Scan for the cell matching the given text and deliver its [X, Y] coordinate at center. 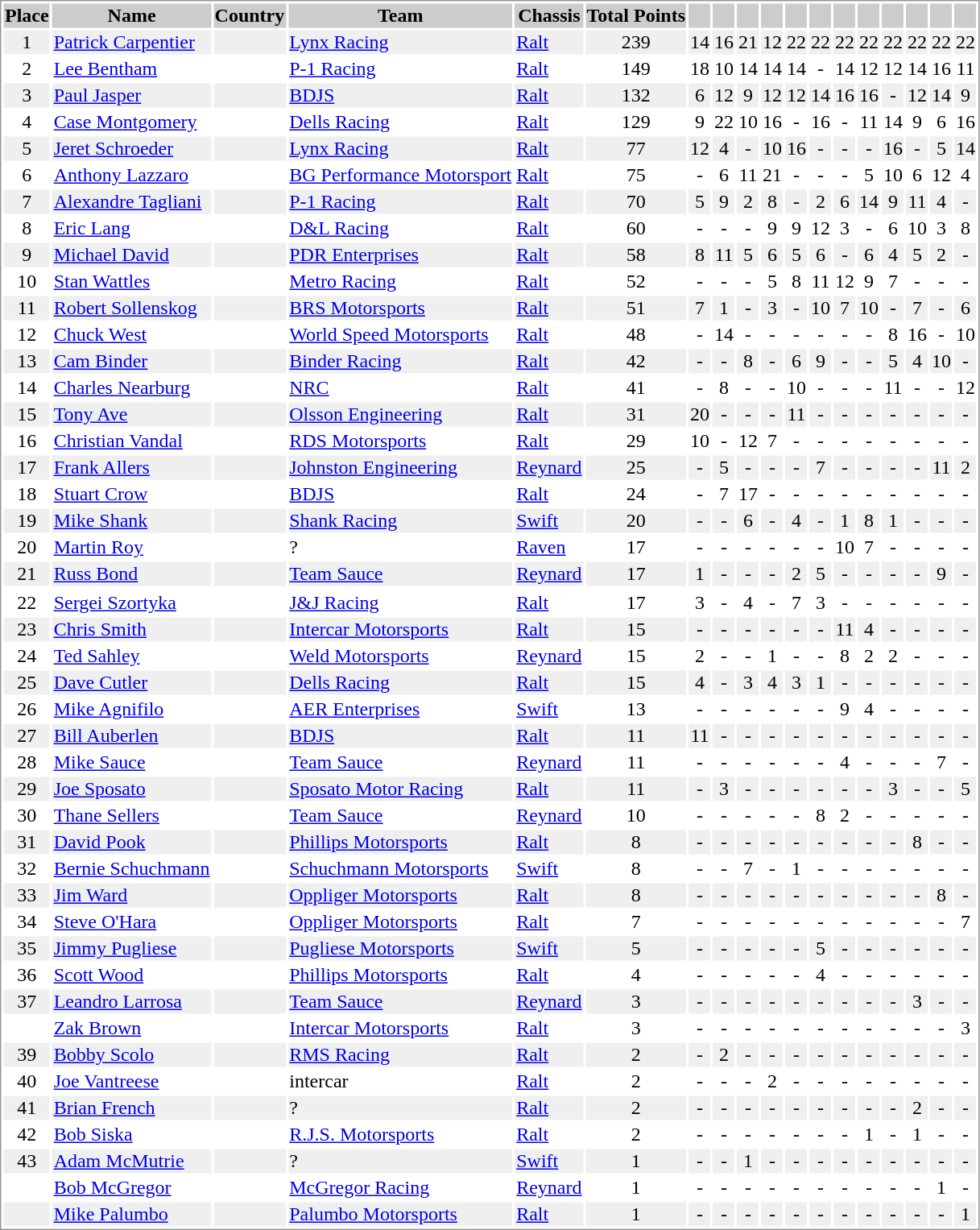
Chassis [549, 15]
Eric Lang [132, 228]
Place [27, 15]
Jeret Schroeder [132, 149]
Ted Sahley [132, 656]
Schuchmann Motorsports [401, 869]
Sposato Motor Racing [401, 789]
Metro Racing [401, 281]
RMS Racing [401, 1054]
Frank Allers [132, 468]
Tony Ave [132, 415]
Chuck West [132, 334]
Charles Nearburg [132, 387]
Bill Auberlen [132, 735]
R.J.S. Motorsports [401, 1135]
D&L Racing [401, 228]
36 [27, 975]
Lee Bentham [132, 68]
Olsson Engineering [401, 415]
Russ Bond [132, 574]
Zak Brown [132, 1029]
75 [636, 175]
Joe Vantreese [132, 1082]
Cam Binder [132, 362]
28 [27, 763]
35 [27, 948]
Martin Roy [132, 547]
Total Points [636, 15]
Jimmy Pugliese [132, 948]
Christian Vandal [132, 441]
77 [636, 149]
43 [27, 1161]
19 [27, 521]
Case Montgomery [132, 122]
McGregor Racing [401, 1188]
Bob McGregor [132, 1188]
Brian French [132, 1108]
World Speed Motorsports [401, 334]
AER Enterprises [401, 710]
37 [27, 1001]
Raven [549, 547]
30 [27, 816]
58 [636, 255]
34 [27, 922]
Stuart Crow [132, 494]
Chris Smith [132, 629]
Michael David [132, 255]
132 [636, 96]
BG Performance Motorsport [401, 175]
60 [636, 228]
Adam McMutrie [132, 1161]
Name [132, 15]
Paul Jasper [132, 96]
Dave Cutler [132, 682]
David Pook [132, 842]
Mike Agnifilo [132, 710]
Leandro Larrosa [132, 1001]
Mike Sauce [132, 763]
23 [27, 629]
Mike Palumbo [132, 1214]
32 [27, 869]
149 [636, 68]
PDR Enterprises [401, 255]
Thane Sellers [132, 816]
26 [27, 710]
Bernie Schuchmann [132, 869]
33 [27, 895]
52 [636, 281]
Patrick Carpentier [132, 43]
48 [636, 334]
Sergei Szortyka [132, 603]
Binder Racing [401, 362]
Palumbo Motorsports [401, 1214]
129 [636, 122]
Bob Siska [132, 1135]
J&J Racing [401, 603]
RDS Motorsports [401, 441]
Robert Sollenskog [132, 309]
39 [27, 1054]
Scott Wood [132, 975]
27 [27, 735]
239 [636, 43]
Alexandre Tagliani [132, 202]
40 [27, 1082]
Stan Wattles [132, 281]
intercar [401, 1082]
BRS Motorsports [401, 309]
Mike Shank [132, 521]
Team [401, 15]
51 [636, 309]
Weld Motorsports [401, 656]
Steve O'Hara [132, 922]
Pugliese Motorsports [401, 948]
70 [636, 202]
Jim Ward [132, 895]
NRC [401, 387]
Country [250, 15]
Anthony Lazzaro [132, 175]
Johnston Engineering [401, 468]
Bobby Scolo [132, 1054]
Joe Sposato [132, 789]
Shank Racing [401, 521]
